For the text-containing cell, return its midpoint in (X, Y) coordinate format. 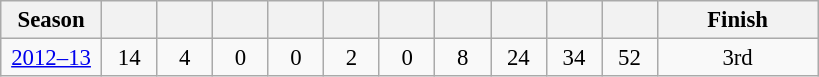
4 (185, 58)
14 (129, 58)
2012–13 (52, 58)
3rd (738, 58)
34 (574, 58)
52 (630, 58)
8 (463, 58)
24 (518, 58)
Finish (738, 20)
Season (52, 20)
2 (352, 58)
